Find where the given text appears and provide that cell's center as [x, y] coordinate. 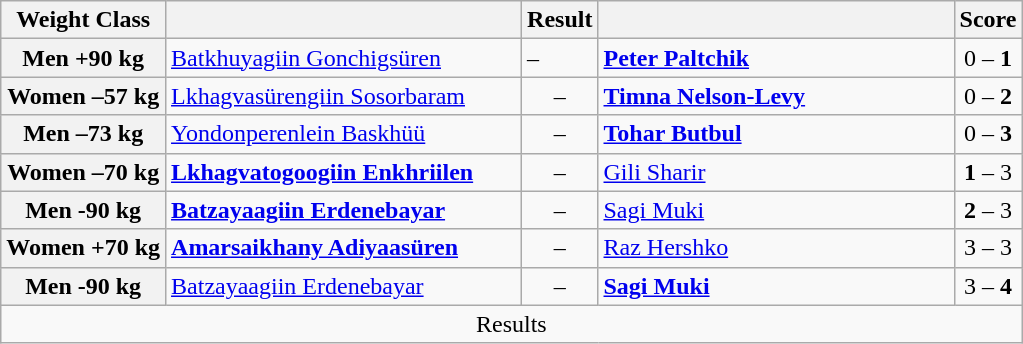
2 – 3 [988, 210]
Amarsaikhany Adiyaasüren [344, 248]
Timna Nelson-Levy [776, 96]
Lkhagvatogoogiin Enkhriilen [344, 172]
Result [560, 20]
Peter Paltchik [776, 58]
Score [988, 20]
Raz Hershko [776, 248]
1 – 3 [988, 172]
Gili Sharir [776, 172]
Tohar Butbul [776, 134]
Men –73 kg [84, 134]
0 – 3 [988, 134]
Results [512, 324]
0 – 1 [988, 58]
0 – 2 [988, 96]
Women –70 kg [84, 172]
Yondonperenlein Baskhüü [344, 134]
Batkhuyagiin Gonchigsüren [344, 58]
Women +70 kg [84, 248]
Men +90 kg [84, 58]
3 – 3 [988, 248]
Lkhagvasürengiin Sosorbaram [344, 96]
Women –57 kg [84, 96]
Weight Class [84, 20]
3 – 4 [988, 286]
